Return (x, y) of the center of cell containing provided text 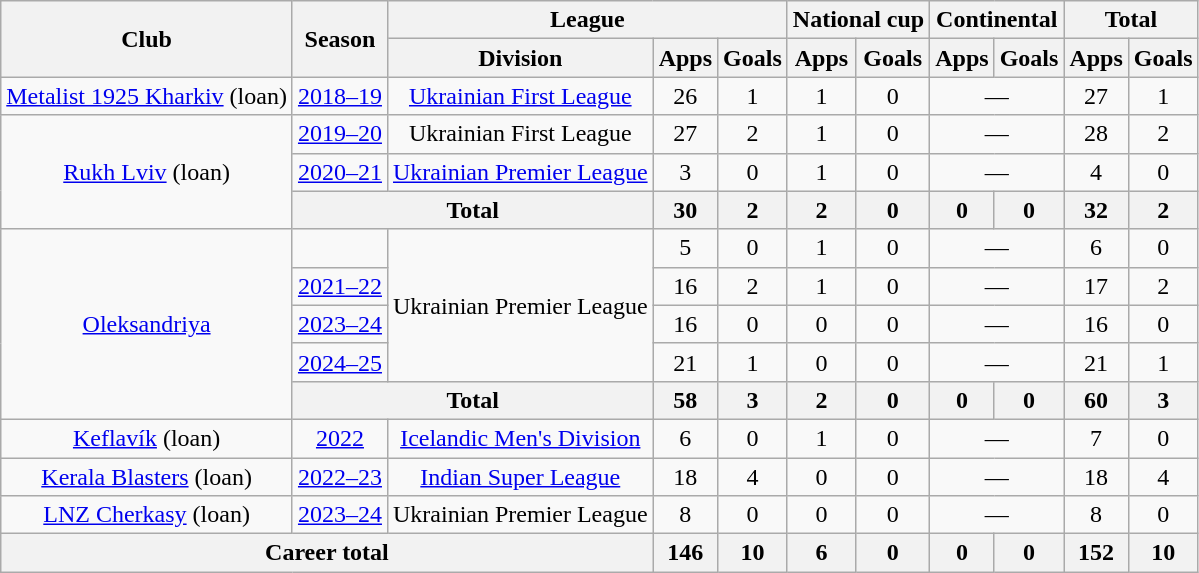
17 (1096, 286)
60 (1096, 400)
152 (1096, 553)
5 (685, 248)
2024–25 (340, 362)
2021–22 (340, 286)
Keflavík (loan) (147, 438)
Division (520, 58)
32 (1096, 210)
National cup (858, 20)
Metalist 1925 Kharkiv (loan) (147, 96)
30 (685, 210)
28 (1096, 134)
26 (685, 96)
7 (1096, 438)
League (587, 20)
2022 (340, 438)
2019–20 (340, 134)
2018–19 (340, 96)
Season (340, 39)
Indian Super League (520, 477)
Rukh Lviv (loan) (147, 172)
2020–21 (340, 172)
Kerala Blasters (loan) (147, 477)
Oleksandriya (147, 324)
2022–23 (340, 477)
Icelandic Men's Division (520, 438)
Continental (997, 20)
Club (147, 39)
LNZ Cherkasy (loan) (147, 515)
58 (685, 400)
146 (685, 553)
Career total (327, 553)
